Search for the cell housing the specified text and yield its (X, Y) center coordinate. 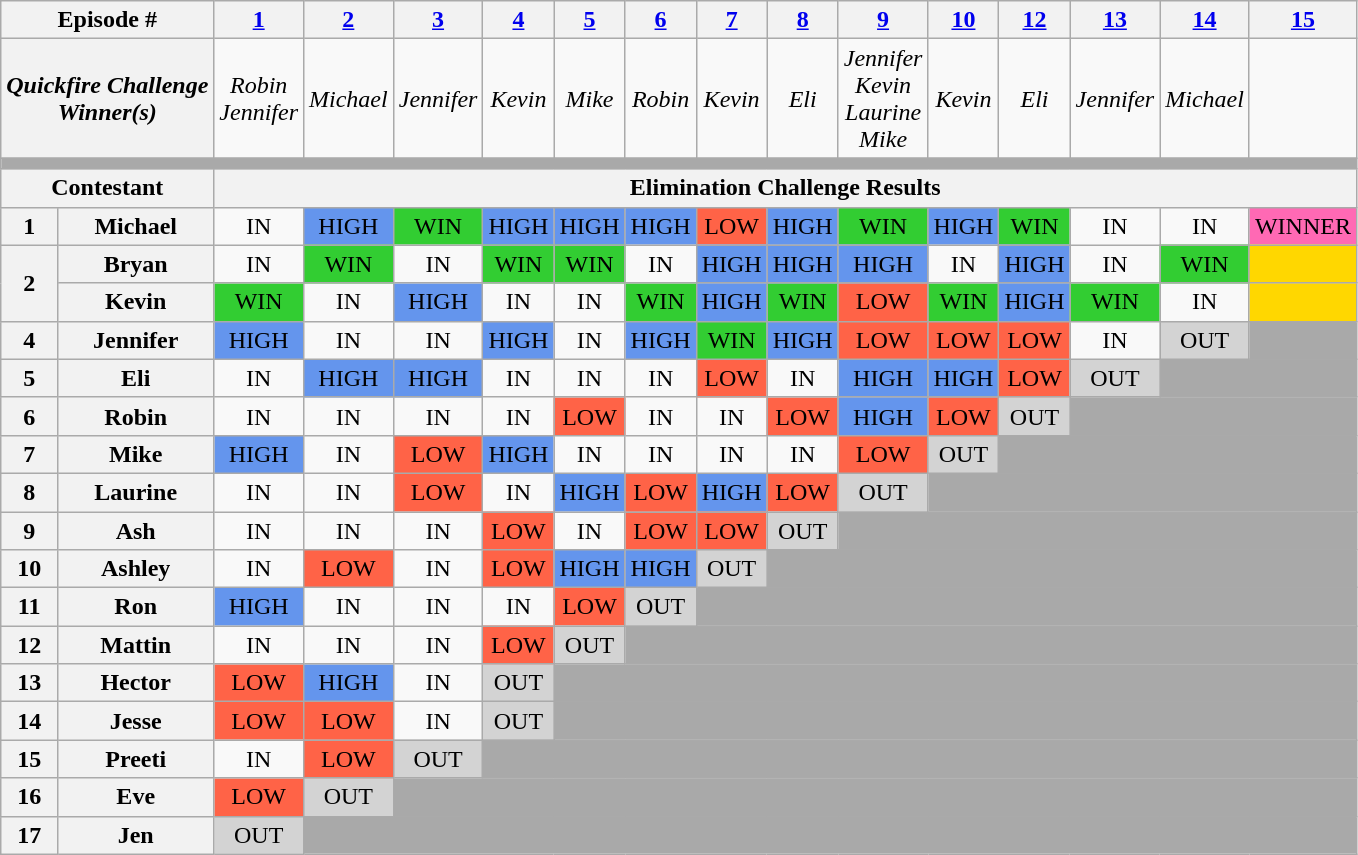
Mattin (136, 645)
Ron (136, 607)
Preeti (136, 759)
Contestant (108, 188)
Episode # (108, 20)
Elimination Challenge Results (786, 188)
Quickfire ChallengeWinner(s) (108, 98)
Bryan (136, 264)
16 (30, 797)
3 (438, 20)
Eve (136, 797)
11 (30, 607)
Ash (136, 531)
Ashley (136, 569)
Jen (136, 835)
Laurine (136, 492)
RobinJennifer (259, 98)
WINNER (1302, 226)
Jesse (136, 721)
JenniferKevinLaurineMike (883, 98)
Hector (136, 683)
17 (30, 835)
